Detect which cell encompasses the target text, then output its (X, Y) center coordinate. 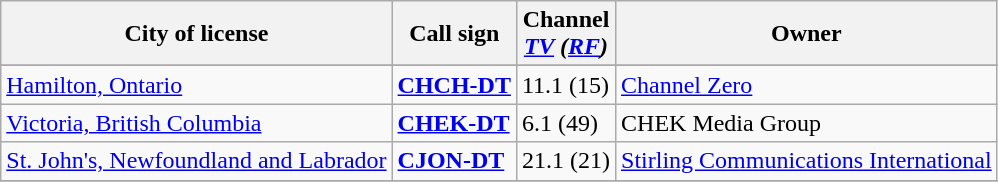
6.1 (49) (566, 123)
Hamilton, Ontario (196, 85)
11.1 (15) (566, 85)
St. John's, Newfoundland and Labrador (196, 161)
CHEK Media Group (807, 123)
CJON-DT (454, 161)
CHEK-DT (454, 123)
Stirling Communications International (807, 161)
Channel Zero (807, 85)
CHCH-DT (454, 85)
21.1 (21) (566, 161)
Victoria, British Columbia (196, 123)
Owner (807, 34)
Call sign (454, 34)
ChannelTV (RF) (566, 34)
City of license (196, 34)
